Extract the (x, y) coordinate from the center of the cell holding the provided text.  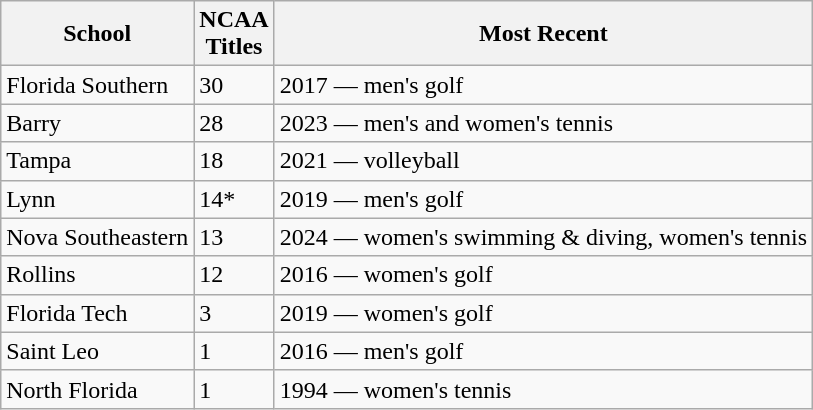
Barry (98, 123)
Florida Southern (98, 85)
2024 — women's swimming & diving, women's tennis (543, 237)
2016 — men's golf (543, 351)
18 (234, 161)
Lynn (98, 199)
Rollins (98, 275)
13 (234, 237)
2021 — volleyball (543, 161)
NCAATitles (234, 34)
14* (234, 199)
Nova Southeastern (98, 237)
28 (234, 123)
2019 — men's golf (543, 199)
30 (234, 85)
Florida Tech (98, 313)
Tampa (98, 161)
2023 — men's and women's tennis (543, 123)
Most Recent (543, 34)
School (98, 34)
North Florida (98, 389)
Saint Leo (98, 351)
12 (234, 275)
2017 — men's golf (543, 85)
3 (234, 313)
2016 — women's golf (543, 275)
1994 — women's tennis (543, 389)
2019 — women's golf (543, 313)
